Provide the (x, y) coordinate of the cell's center where the given text is located.  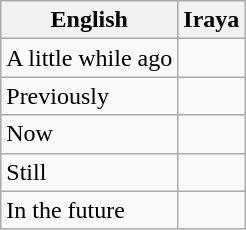
Still (90, 172)
Now (90, 134)
English (90, 20)
Previously (90, 96)
Iraya (212, 20)
In the future (90, 210)
A little while ago (90, 58)
